Pinpoint the cell where the given text exists, returning its [x, y] midpoint coordinate. 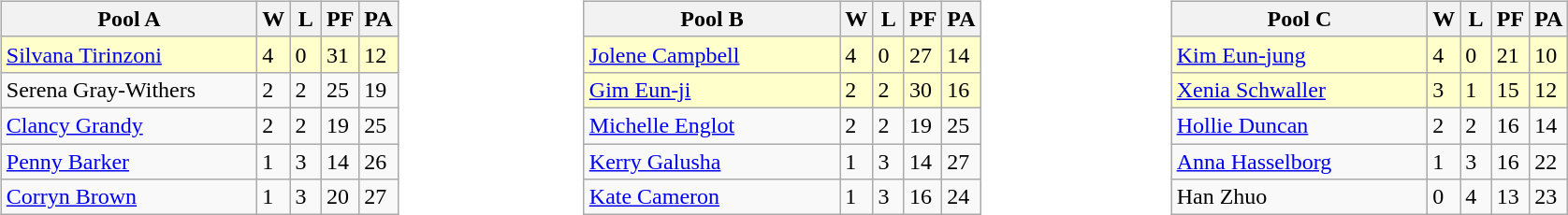
13 [1510, 197]
Pool C [1299, 19]
Michelle Englot [712, 125]
22 [1549, 162]
23 [1549, 197]
Serena Gray-Withers [129, 90]
Penny Barker [129, 162]
20 [340, 197]
26 [378, 162]
Kim Eun-jung [1299, 54]
10 [1549, 54]
Anna Hasselborg [1299, 162]
31 [340, 54]
Kate Cameron [712, 197]
Han Zhuo [1299, 197]
Pool B [712, 19]
Jolene Campbell [712, 54]
Pool A [129, 19]
Silvana Tirinzoni [129, 54]
Gim Eun-ji [712, 90]
Xenia Schwaller [1299, 90]
24 [962, 197]
Clancy Grandy [129, 125]
21 [1510, 54]
Corryn Brown [129, 197]
Kerry Galusha [712, 162]
30 [922, 90]
Hollie Duncan [1299, 125]
15 [1510, 90]
